For the text-containing cell, return its midpoint in (X, Y) coordinate format. 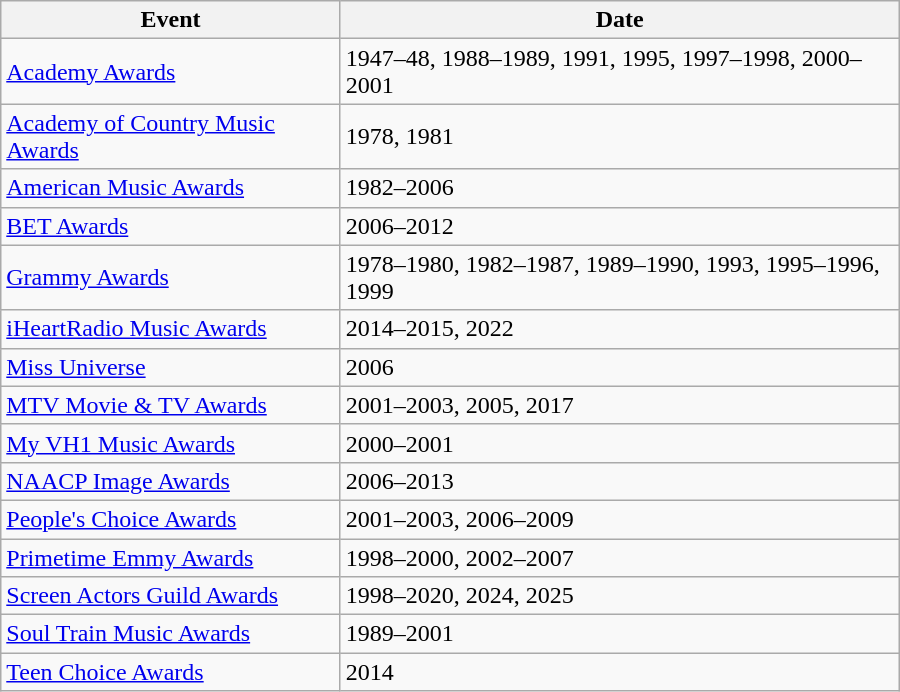
iHeartRadio Music Awards (170, 329)
Academy of Country Music Awards (170, 136)
2001–2003, 2006–2009 (620, 519)
1978, 1981 (620, 136)
Primetime Emmy Awards (170, 557)
2006–2013 (620, 481)
Grammy Awards (170, 278)
2006 (620, 367)
1989–2001 (620, 634)
My VH1 Music Awards (170, 443)
Date (620, 20)
Miss Universe (170, 367)
MTV Movie & TV Awards (170, 405)
People's Choice Awards (170, 519)
2000–2001 (620, 443)
Academy Awards (170, 72)
1978–1980, 1982–1987, 1989–1990, 1993, 1995–1996, 1999 (620, 278)
Soul Train Music Awards (170, 634)
2014 (620, 672)
1998–2020, 2024, 2025 (620, 596)
2006–2012 (620, 226)
Teen Choice Awards (170, 672)
Event (170, 20)
2014–2015, 2022 (620, 329)
BET Awards (170, 226)
Screen Actors Guild Awards (170, 596)
1998–2000, 2002–2007 (620, 557)
2001–2003, 2005, 2017 (620, 405)
1982–2006 (620, 188)
American Music Awards (170, 188)
1947–48, 1988–1989, 1991, 1995, 1997–1998, 2000–2001 (620, 72)
NAACP Image Awards (170, 481)
